Extract the (x, y) coordinate from the center of the cell holding the provided text.  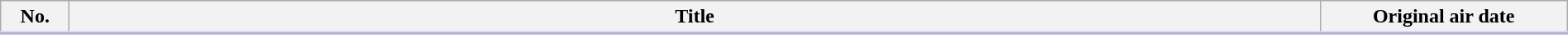
Original air date (1444, 17)
No. (35, 17)
Title (695, 17)
